Locate the cell with the specified text and output its [x, y] center coordinate. 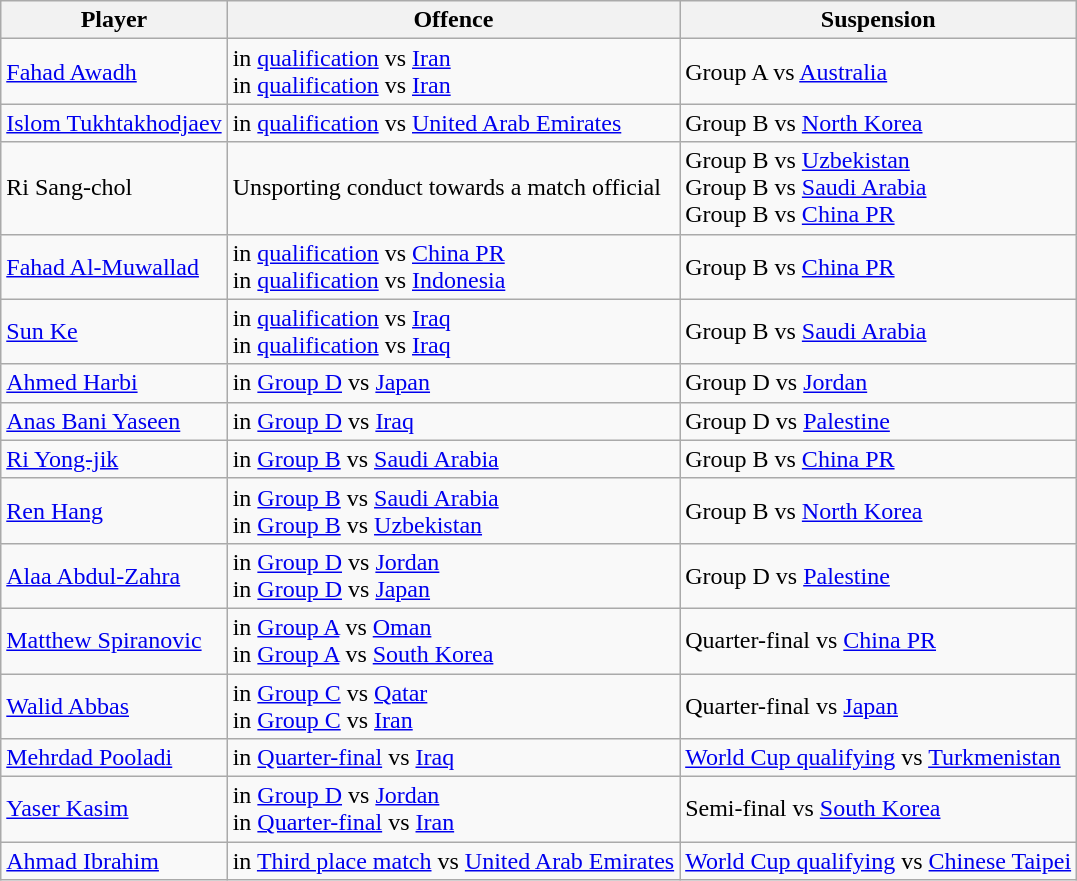
Ri Sang-chol [114, 188]
Walid Abbas [114, 706]
in Group C vs Qatar in Group C vs Iran [454, 706]
Unsporting conduct towards a match official [454, 188]
Sun Ke [114, 332]
Quarter-final vs Japan [878, 706]
Player [114, 20]
Ahmed Harbi [114, 383]
Semi-final vs South Korea [878, 810]
in Group B vs Saudi Arabia [454, 459]
Fahad Awadh [114, 72]
Fahad Al-Muwallad [114, 266]
World Cup qualifying vs Turkmenistan [878, 758]
in Group D vs Iraq [454, 421]
in Group D vs Jordan in Quarter-final vs Iran [454, 810]
Group B vs UzbekistanGroup B vs Saudi ArabiaGroup B vs China PR [878, 188]
Group D vs Jordan [878, 383]
Yaser Kasim [114, 810]
Suspension [878, 20]
in Group D vs Jordan in Group D vs Japan [454, 576]
in qualification vs Iraq in qualification vs Iraq [454, 332]
in Quarter-final vs Iraq [454, 758]
Group B vs Saudi Arabia [878, 332]
in Third place match vs United Arab Emirates [454, 861]
in Group B vs Saudi Arabia in Group B vs Uzbekistan [454, 510]
World Cup qualifying vs Chinese Taipei [878, 861]
in qualification vs Iran in qualification vs Iran [454, 72]
Alaa Abdul-Zahra [114, 576]
Mehrdad Pooladi [114, 758]
Ahmad Ibrahim [114, 861]
Matthew Spiranovic [114, 640]
in qualification vs United Arab Emirates [454, 123]
Offence [454, 20]
in Group A vs Oman in Group A vs South Korea [454, 640]
in qualification vs China PR in qualification vs Indonesia [454, 266]
Islom Tukhtakhodjaev [114, 123]
Quarter-final vs China PR [878, 640]
in Group D vs Japan [454, 383]
Anas Bani Yaseen [114, 421]
Ri Yong-jik [114, 459]
Ren Hang [114, 510]
Group A vs Australia [878, 72]
